Search for the cell housing the specified text and yield its (X, Y) center coordinate. 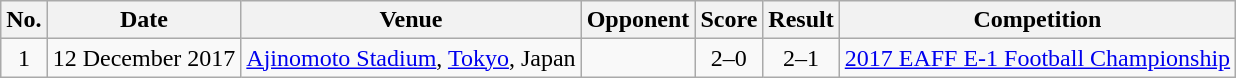
1 (24, 58)
2–0 (729, 58)
Ajinomoto Stadium, Tokyo, Japan (411, 58)
2017 EAFF E-1 Football Championship (1037, 58)
No. (24, 20)
12 December 2017 (144, 58)
Opponent (638, 20)
Venue (411, 20)
Result (801, 20)
Competition (1037, 20)
2–1 (801, 58)
Date (144, 20)
Score (729, 20)
